Pinpoint the cell where the given text exists, returning its [x, y] midpoint coordinate. 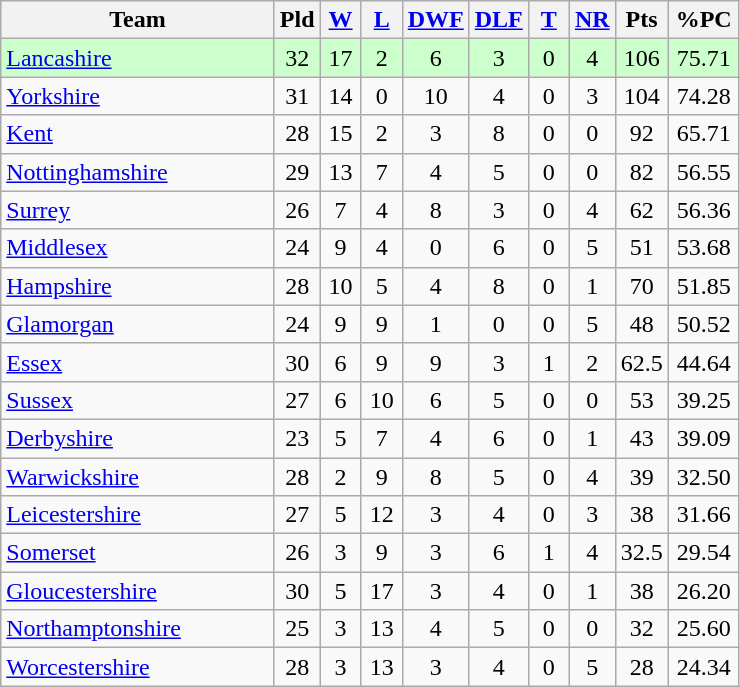
51 [642, 248]
44.64 [704, 362]
12 [382, 515]
29.54 [704, 553]
Glamorgan [138, 324]
24.34 [704, 667]
Worcestershire [138, 667]
T [548, 20]
DLF [498, 20]
Hampshire [138, 286]
25.60 [704, 629]
70 [642, 286]
Warwickshire [138, 477]
Sussex [138, 400]
Pts [642, 20]
56.36 [704, 210]
50.52 [704, 324]
31 [297, 96]
104 [642, 96]
Team [138, 20]
25 [297, 629]
32.5 [642, 553]
23 [297, 438]
56.55 [704, 172]
Surrey [138, 210]
92 [642, 134]
62 [642, 210]
W [340, 20]
53 [642, 400]
29 [297, 172]
Somerset [138, 553]
106 [642, 58]
Kent [138, 134]
43 [642, 438]
Yorkshire [138, 96]
74.28 [704, 96]
39.25 [704, 400]
Essex [138, 362]
82 [642, 172]
Gloucestershire [138, 591]
31.66 [704, 515]
62.5 [642, 362]
15 [340, 134]
NR [592, 20]
75.71 [704, 58]
Leicestershire [138, 515]
39.09 [704, 438]
DWF [436, 20]
53.68 [704, 248]
Nottinghamshire [138, 172]
Middlesex [138, 248]
Lancashire [138, 58]
39 [642, 477]
65.71 [704, 134]
32.50 [704, 477]
Pld [297, 20]
Derbyshire [138, 438]
%PC [704, 20]
51.85 [704, 286]
48 [642, 324]
26.20 [704, 591]
L [382, 20]
Northamptonshire [138, 629]
14 [340, 96]
